Detect which cell encompasses the target text, then output its (x, y) center coordinate. 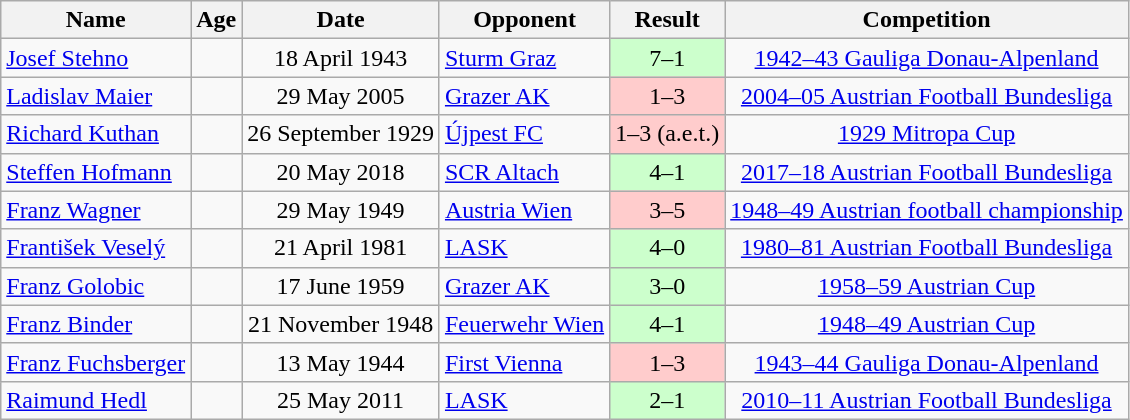
Franz Wagner (96, 210)
Opponent (524, 20)
2017–18 Austrian Football Bundesliga (927, 172)
1958–59 Austrian Cup (927, 286)
Competition (927, 20)
3–0 (668, 286)
Franz Fuchsberger (96, 362)
29 May 2005 (341, 96)
Ladislav Maier (96, 96)
Újpest FC (524, 134)
Raimund Hedl (96, 400)
21 April 1981 (341, 248)
21 November 1948 (341, 324)
7–1 (668, 58)
1942–43 Gauliga Donau-Alpenland (927, 58)
1948–49 Austrian Cup (927, 324)
18 April 1943 (341, 58)
Austria Wien (524, 210)
1–3 (a.e.t.) (668, 134)
Franz Binder (96, 324)
Age (216, 20)
1929 Mitropa Cup (927, 134)
17 June 1959 (341, 286)
Steffen Hofmann (96, 172)
25 May 2011 (341, 400)
Richard Kuthan (96, 134)
13 May 1944 (341, 362)
Result (668, 20)
František Veselý (96, 248)
3–5 (668, 210)
2004–05 Austrian Football Bundesliga (927, 96)
20 May 2018 (341, 172)
Date (341, 20)
4–0 (668, 248)
Sturm Graz (524, 58)
2–1 (668, 400)
Franz Golobic (96, 286)
Name (96, 20)
Feuerwehr Wien (524, 324)
1980–81 Austrian Football Bundesliga (927, 248)
26 September 1929 (341, 134)
1948–49 Austrian football championship (927, 210)
1943–44 Gauliga Donau-Alpenland (927, 362)
Josef Stehno (96, 58)
29 May 1949 (341, 210)
2010–11 Austrian Football Bundesliga (927, 400)
First Vienna (524, 362)
SCR Altach (524, 172)
